Provide the (X, Y) coordinate of the cell's center where the given text is located.  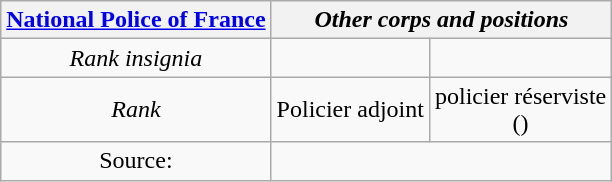
policier réserviste() (520, 110)
Rank (136, 110)
Policier adjoint (350, 110)
National Police of France (136, 20)
Source: (136, 161)
Other corps and positions (442, 20)
Rank insignia (136, 58)
